Determine the [X, Y] coordinate at the center of the cell enclosing the given text.  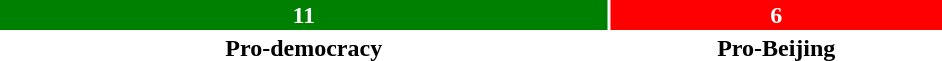
11 [304, 15]
6 [776, 15]
